Find where the given text appears and provide that cell's center as [X, Y] coordinate. 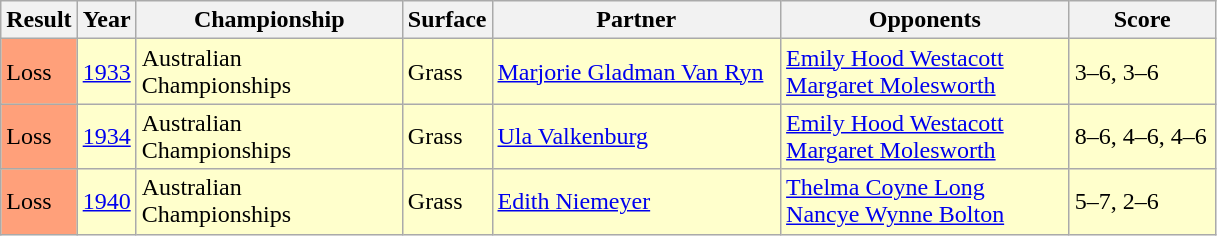
1933 [106, 72]
8–6, 4–6, 4–6 [1142, 136]
Year [106, 20]
Result [39, 20]
3–6, 3–6 [1142, 72]
5–7, 2–6 [1142, 202]
Partner [636, 20]
Score [1142, 20]
Edith Niemeyer [636, 202]
1934 [106, 136]
Thelma Coyne Long Nancye Wynne Bolton [926, 202]
Opponents [926, 20]
Surface [447, 20]
Championship [269, 20]
Marjorie Gladman Van Ryn [636, 72]
Ula Valkenburg [636, 136]
1940 [106, 202]
